Capture the cell that displays the provided text and extract its [x, y] central coordinate. 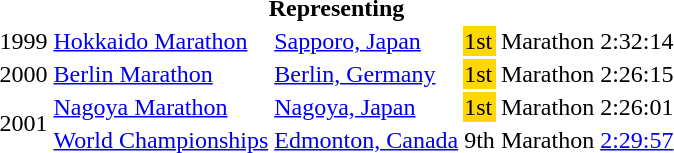
Sapporo, Japan [366, 41]
Nagoya Marathon [161, 107]
Nagoya, Japan [366, 107]
Berlin Marathon [161, 74]
Berlin, Germany [366, 74]
Hokkaido Marathon [161, 41]
